Scan for the cell matching the given text and deliver its [x, y] coordinate at center. 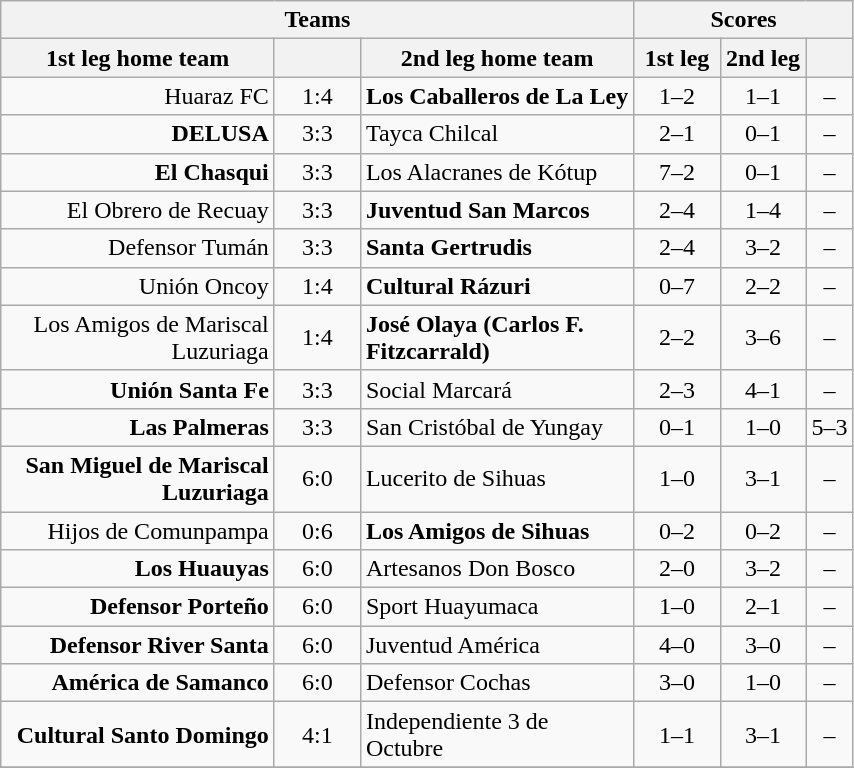
Lucerito de Sihuas [497, 478]
1st leg home team [138, 58]
Tayca Chilcal [497, 134]
Juventud América [497, 645]
2nd leg [763, 58]
0–7 [677, 286]
Los Caballeros de La Ley [497, 96]
Defensor Cochas [497, 683]
2nd leg home team [497, 58]
Unión Oncoy [138, 286]
Huaraz FC [138, 96]
4–0 [677, 645]
2–3 [677, 389]
Juventud San Marcos [497, 210]
DELUSA [138, 134]
3–6 [763, 338]
1–2 [677, 96]
Los Amigos de Sihuas [497, 531]
Artesanos Don Bosco [497, 569]
Sport Huayumaca [497, 607]
Independiente 3 de Octubre [497, 734]
El Chasqui [138, 172]
0:6 [317, 531]
América de Samanco [138, 683]
1–4 [763, 210]
Teams [318, 20]
Scores [744, 20]
José Olaya (Carlos F. Fitzcarrald) [497, 338]
2–0 [677, 569]
Santa Gertrudis [497, 248]
Defensor River Santa [138, 645]
Social Marcará [497, 389]
Unión Santa Fe [138, 389]
Hijos de Comunpampa [138, 531]
4–1 [763, 389]
4:1 [317, 734]
Los Amigos de Mariscal Luzuriaga [138, 338]
Cultural Rázuri [497, 286]
Las Palmeras [138, 427]
7–2 [677, 172]
San Cristóbal de Yungay [497, 427]
Cultural Santo Domingo [138, 734]
5–3 [830, 427]
El Obrero de Recuay [138, 210]
Defensor Porteño [138, 607]
Defensor Tumán [138, 248]
San Miguel de Mariscal Luzuriaga [138, 478]
Los Alacranes de Kótup [497, 172]
1st leg [677, 58]
Los Huauyas [138, 569]
